Pinpoint the cell where the given text exists, returning its (x, y) midpoint coordinate. 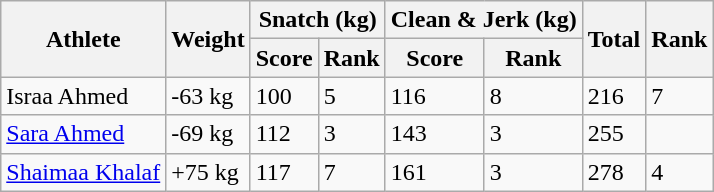
Snatch (kg) (318, 20)
Weight (208, 39)
8 (533, 96)
255 (614, 134)
-63 kg (208, 96)
Sara Ahmed (84, 134)
Shaimaa Khalaf (84, 172)
-69 kg (208, 134)
278 (614, 172)
117 (284, 172)
4 (680, 172)
Israa Ahmed (84, 96)
100 (284, 96)
116 (434, 96)
112 (284, 134)
Athlete (84, 39)
Total (614, 39)
Clean & Jerk (kg) (484, 20)
143 (434, 134)
216 (614, 96)
+75 kg (208, 172)
161 (434, 172)
5 (352, 96)
